Return the (X, Y) coordinate for the center point of the cell that contains the specified text.  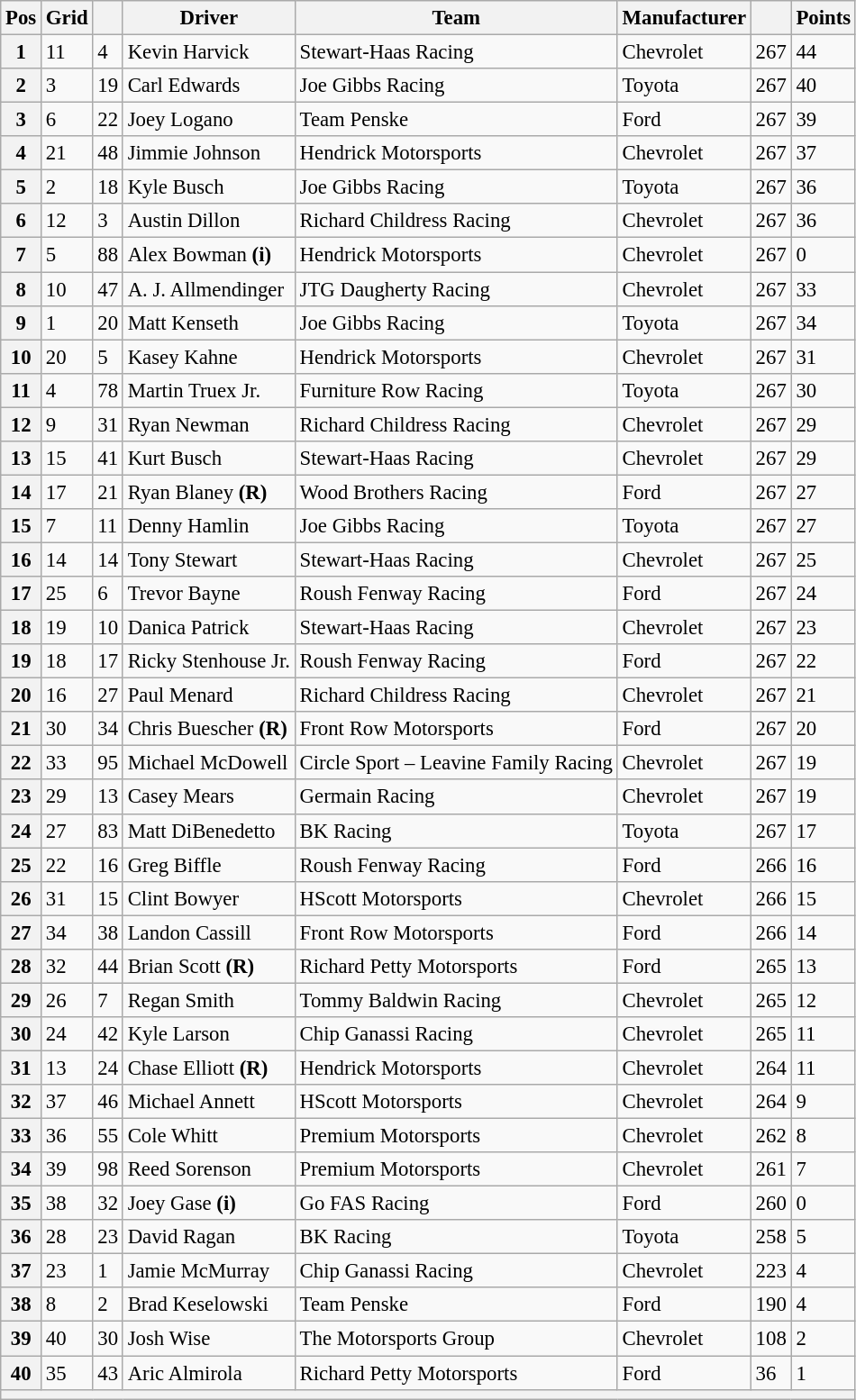
258 (771, 1237)
Jimmie Johnson (209, 153)
Kyle Busch (209, 187)
Circle Sport – Leavine Family Racing (456, 763)
Ryan Blaney (R) (209, 492)
The Motorsports Group (456, 1339)
Ryan Newman (209, 424)
261 (771, 1169)
Furniture Row Racing (456, 390)
108 (771, 1339)
Kyle Larson (209, 1034)
47 (108, 289)
Points (824, 18)
Team (456, 18)
260 (771, 1204)
JTG Daugherty Racing (456, 289)
Tony Stewart (209, 559)
Denny Hamlin (209, 526)
Chase Elliott (R) (209, 1068)
42 (108, 1034)
41 (108, 459)
Alex Bowman (i) (209, 255)
Chris Buescher (R) (209, 729)
Driver (209, 18)
Paul Menard (209, 695)
Landon Cassill (209, 932)
Martin Truex Jr. (209, 390)
Reed Sorenson (209, 1169)
Kevin Harvick (209, 52)
Brad Keselowski (209, 1305)
Kasey Kahne (209, 357)
Aric Almirola (209, 1373)
Greg Biffle (209, 865)
David Ragan (209, 1237)
Joey Logano (209, 120)
48 (108, 153)
Matt DiBenedetto (209, 831)
A. J. Allmendinger (209, 289)
Manufacturer (684, 18)
Germain Racing (456, 797)
46 (108, 1102)
Matt Kenseth (209, 323)
Wood Brothers Racing (456, 492)
98 (108, 1169)
Clint Bowyer (209, 898)
Joey Gase (i) (209, 1204)
43 (108, 1373)
Michael McDowell (209, 763)
Jamie McMurray (209, 1271)
Brian Scott (R) (209, 967)
Go FAS Racing (456, 1204)
83 (108, 831)
Casey Mears (209, 797)
Regan Smith (209, 1000)
95 (108, 763)
223 (771, 1271)
Michael Annett (209, 1102)
Pos (22, 18)
Danica Patrick (209, 628)
55 (108, 1136)
190 (771, 1305)
78 (108, 390)
Tommy Baldwin Racing (456, 1000)
Ricky Stenhouse Jr. (209, 661)
Cole Whitt (209, 1136)
Trevor Bayne (209, 594)
Josh Wise (209, 1339)
Kurt Busch (209, 459)
Grid (67, 18)
262 (771, 1136)
88 (108, 255)
Austin Dillon (209, 221)
Carl Edwards (209, 86)
